From the cell containing the given text, extract its center point as [X, Y] coordinate. 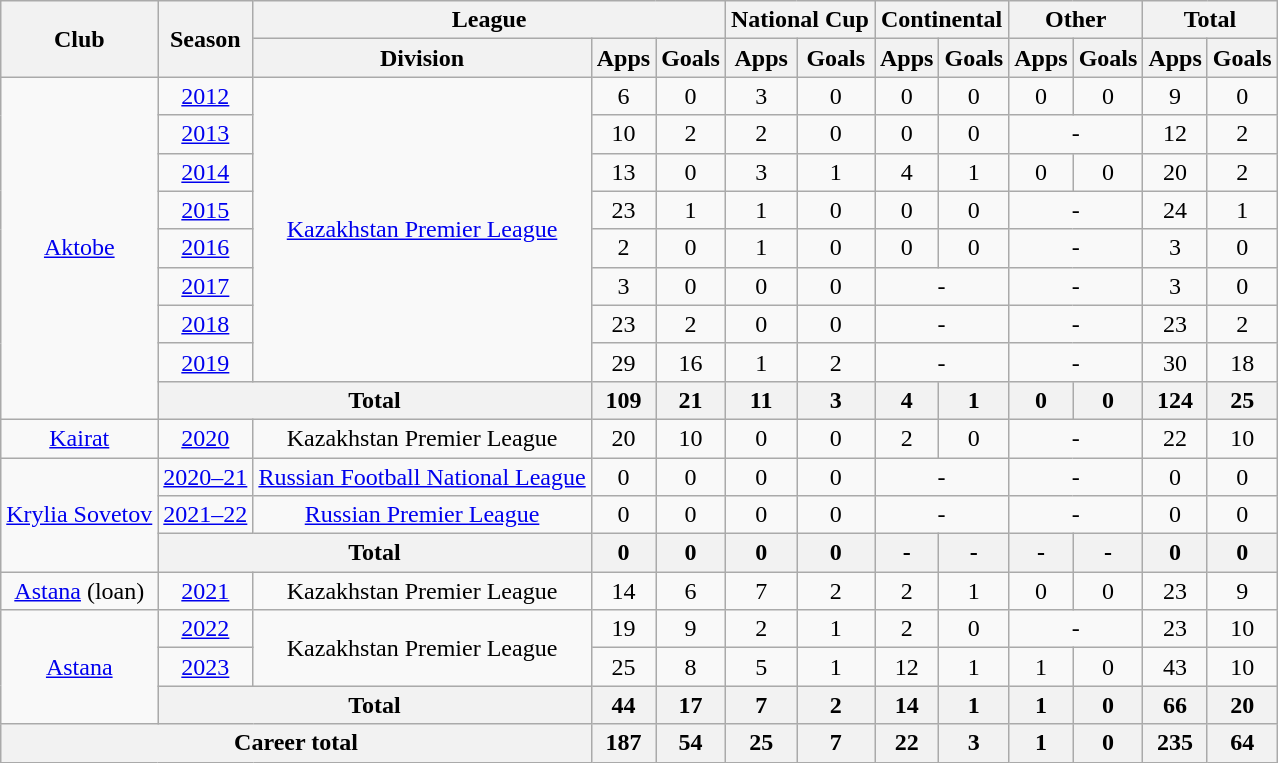
30 [1175, 362]
11 [761, 400]
Division [422, 58]
Russian Premier League [422, 515]
2023 [206, 667]
League [490, 20]
2014 [206, 172]
29 [623, 362]
2019 [206, 362]
17 [691, 705]
2021 [206, 591]
187 [623, 743]
2013 [206, 134]
Russian Football National League [422, 477]
National Cup [800, 20]
2017 [206, 286]
Krylia Sovetov [80, 515]
Other [1076, 20]
13 [623, 172]
Aktobe [80, 248]
54 [691, 743]
66 [1175, 705]
24 [1175, 210]
43 [1175, 667]
2021–22 [206, 515]
2016 [206, 248]
19 [623, 629]
2018 [206, 324]
8 [691, 667]
Continental [941, 20]
44 [623, 705]
Kairat [80, 438]
124 [1175, 400]
235 [1175, 743]
2015 [206, 210]
64 [1242, 743]
18 [1242, 362]
Club [80, 39]
2022 [206, 629]
109 [623, 400]
2012 [206, 96]
5 [761, 667]
Season [206, 39]
2020–21 [206, 477]
21 [691, 400]
2020 [206, 438]
Career total [296, 743]
Astana (loan) [80, 591]
Astana [80, 667]
16 [691, 362]
